Find where the given text appears and provide that cell's center as (X, Y) coordinate. 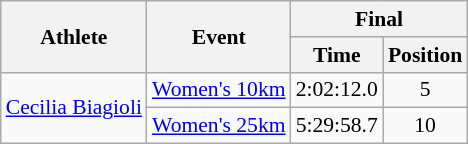
Event (219, 36)
5:29:58.7 (337, 126)
5 (425, 90)
10 (425, 126)
Athlete (74, 36)
Final (380, 19)
Women's 10km (219, 90)
Cecilia Biagioli (74, 108)
2:02:12.0 (337, 90)
Time (337, 55)
Position (425, 55)
Women's 25km (219, 126)
